Provide the (x, y) coordinate of the cell's center where the given text is located.  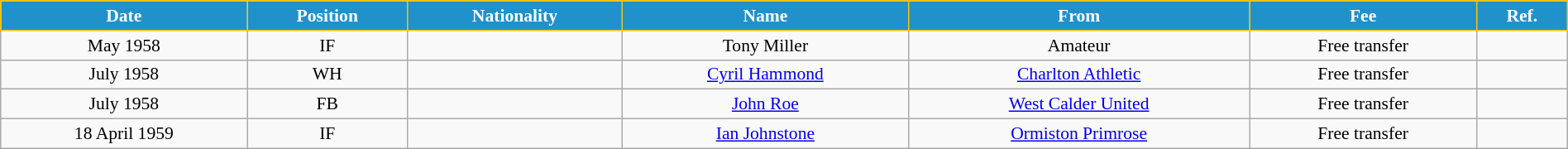
Ormiston Primrose (1078, 134)
FB (327, 104)
Cyril Hammond (765, 74)
Charlton Athletic (1078, 74)
John Roe (765, 104)
May 1958 (124, 46)
Name (765, 16)
Position (327, 16)
Ref. (1522, 16)
Date (124, 16)
West Calder United (1078, 104)
From (1078, 16)
Amateur (1078, 46)
18 April 1959 (124, 134)
Ian Johnstone (765, 134)
Fee (1363, 16)
WH (327, 74)
Tony Miller (765, 46)
Nationality (515, 16)
